Scan for the cell matching the given text and deliver its (x, y) coordinate at center. 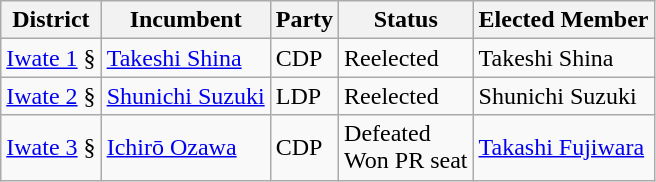
Ichirō Ozawa (186, 148)
LDP (304, 96)
Elected Member (564, 20)
Iwate 2 § (51, 96)
Status (406, 20)
Takashi Fujiwara (564, 148)
DefeatedWon PR seat (406, 148)
Iwate 1 § (51, 58)
Iwate 3 § (51, 148)
District (51, 20)
Party (304, 20)
Incumbent (186, 20)
